Search for the cell housing the specified text and yield its [X, Y] center coordinate. 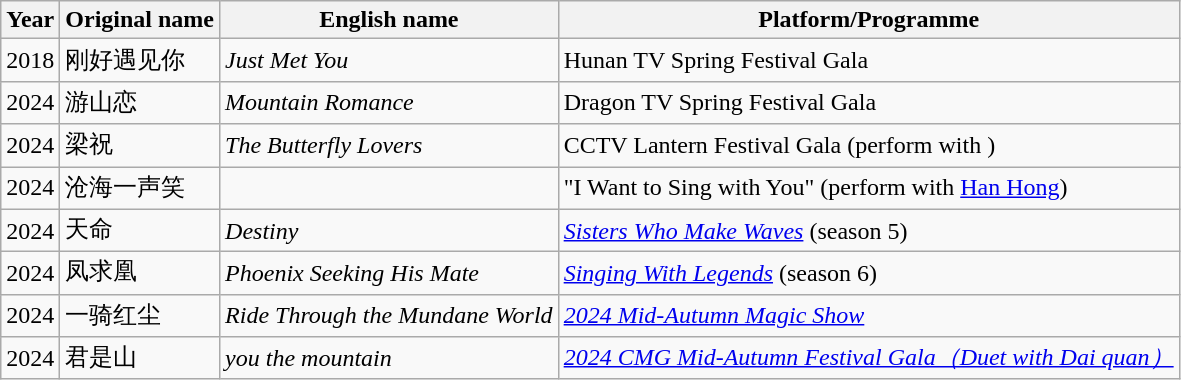
2024 Mid-Autumn Magic Show [868, 316]
Mountain Romance [390, 102]
Singing With Legends (season 6) [868, 274]
凤求凰 [140, 274]
游山恋 [140, 102]
The Butterfly Lovers [390, 146]
Dragon TV Spring Festival Gala [868, 102]
天命 [140, 230]
2024 CMG Mid-Autumn Festival Gala（Duet with Dai quan） [868, 358]
Just Met You [390, 60]
2018 [30, 60]
Destiny [390, 230]
CCTV Lantern Festival Gala (perform with ) [868, 146]
Ride Through the Mundane World [390, 316]
沧海一声笑 [140, 188]
English name [390, 20]
Platform/Programme [868, 20]
Phoenix Seeking His Mate [390, 274]
君是山 [140, 358]
you the mountain [390, 358]
"I Want to Sing with You" (perform with Han Hong) [868, 188]
Sisters Who Make Waves (season 5) [868, 230]
Original name [140, 20]
Year [30, 20]
Hunan TV Spring Festival Gala [868, 60]
梁祝 [140, 146]
一骑红尘 [140, 316]
刚好遇见你 [140, 60]
